Find where the given text appears and provide that cell's center as [x, y] coordinate. 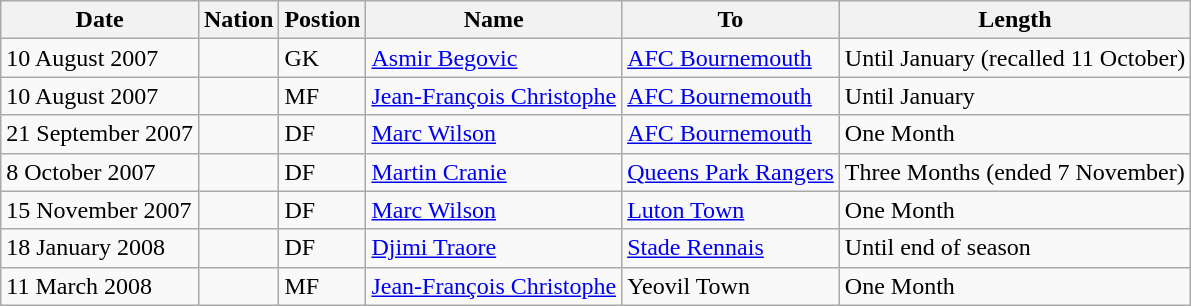
8 October 2007 [100, 172]
11 March 2008 [100, 286]
21 September 2007 [100, 134]
Until end of season [1014, 248]
Length [1014, 20]
Luton Town [731, 210]
To [731, 20]
15 November 2007 [100, 210]
Until January [1014, 96]
Djimi Traore [494, 248]
18 January 2008 [100, 248]
Queens Park Rangers [731, 172]
Until January (recalled 11 October) [1014, 58]
Name [494, 20]
Postion [322, 20]
GK [322, 58]
Nation [238, 20]
Yeovil Town [731, 286]
Date [100, 20]
Asmir Begovic [494, 58]
Stade Rennais [731, 248]
Martin Cranie [494, 172]
Three Months (ended 7 November) [1014, 172]
